Determine the [x, y] coordinate at the center of the cell enclosing the given text.  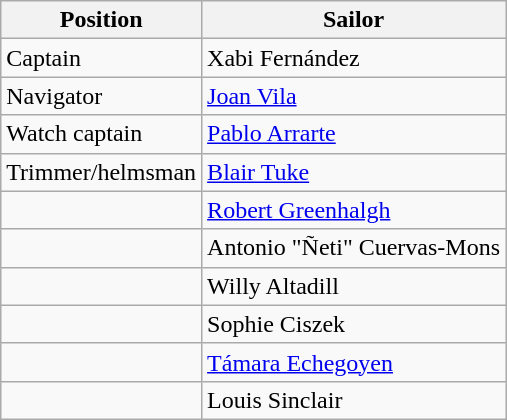
Robert Greenhalgh [354, 210]
Sailor [354, 20]
Antonio "Ñeti" Cuervas-Mons [354, 248]
Sophie Ciszek [354, 324]
Támara Echegoyen [354, 362]
Navigator [102, 96]
Captain [102, 58]
Trimmer/helmsman [102, 172]
Joan Vila [354, 96]
Position [102, 20]
Louis Sinclair [354, 400]
Blair Tuke [354, 172]
Pablo Arrarte [354, 134]
Xabi Fernández [354, 58]
Willy Altadill [354, 286]
Watch captain [102, 134]
